Locate the cell with the specified text and output its (x, y) center coordinate. 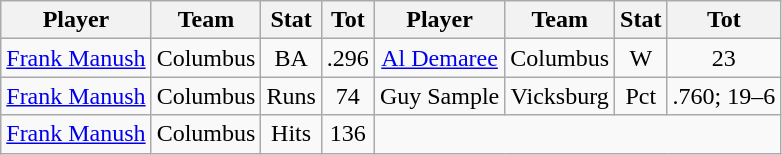
Vicksburg (560, 96)
.760; 19–6 (724, 96)
Runs (291, 96)
74 (348, 96)
BA (291, 58)
23 (724, 58)
Guy Sample (439, 96)
Pct (641, 96)
136 (348, 134)
Al Demaree (439, 58)
.296 (348, 58)
Hits (291, 134)
W (641, 58)
